Capture the cell that displays the provided text and extract its (X, Y) central coordinate. 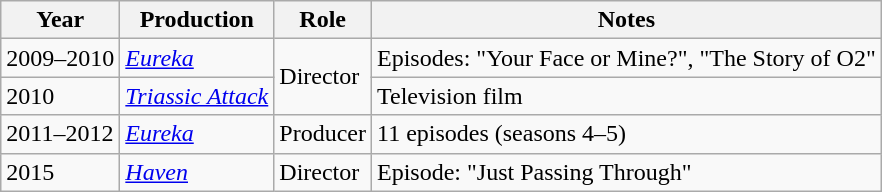
2010 (60, 96)
Triassic Attack (197, 96)
2009–2010 (60, 58)
Production (197, 20)
Role (323, 20)
2011–2012 (60, 134)
Episode: "Just Passing Through" (626, 172)
2015 (60, 172)
11 episodes (seasons 4–5) (626, 134)
Episodes: "Your Face or Mine?", "The Story of O2" (626, 58)
Haven (197, 172)
Year (60, 20)
Television film (626, 96)
Producer (323, 134)
Notes (626, 20)
